Return the [X, Y] coordinate for the center point of the cell that contains the specified text.  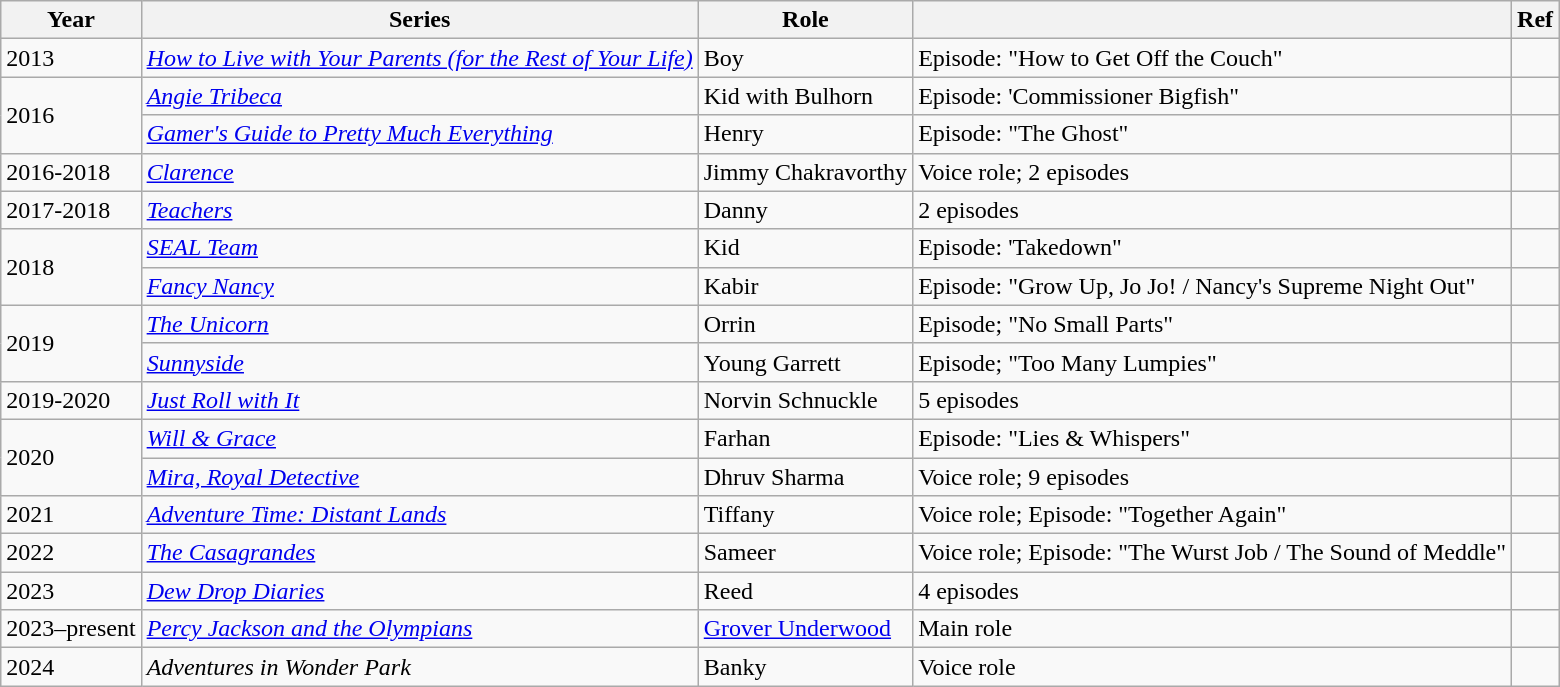
Adventure Time: Distant Lands [420, 515]
Farhan [805, 438]
2020 [71, 457]
Teachers [420, 210]
5 episodes [1212, 400]
Fancy Nancy [420, 286]
Year [71, 20]
Voice role; 9 episodes [1212, 477]
Episode: "Lies & Whispers" [1212, 438]
Voice role [1212, 667]
How to Live with Your Parents (for the Rest of Your Life) [420, 58]
2019-2020 [71, 400]
Kabir [805, 286]
2016-2018 [71, 172]
Angie Tribeca [420, 96]
2013 [71, 58]
Ref [1536, 20]
Just Roll with It [420, 400]
Orrin [805, 324]
Boy [805, 58]
2022 [71, 553]
Kid with Bulhorn [805, 96]
Voice role; Episode: "Together Again" [1212, 515]
Sunnyside [420, 362]
Jimmy Chakravorthy [805, 172]
Banky [805, 667]
Main role [1212, 629]
Norvin Schnuckle [805, 400]
4 episodes [1212, 591]
Voice role; 2 episodes [1212, 172]
Danny [805, 210]
Episode: "The Ghost" [1212, 134]
2024 [71, 667]
2023 [71, 591]
Episode: "How to Get Off the Couch" [1212, 58]
2021 [71, 515]
Percy Jackson and the Olympians [420, 629]
2018 [71, 267]
Clarence [420, 172]
Kid [805, 248]
Sameer [805, 553]
Tiffany [805, 515]
Episode: 'Takedown" [1212, 248]
Adventures in Wonder Park [420, 667]
Series [420, 20]
Voice role; Episode: "The Wurst Job / The Sound of Meddle" [1212, 553]
2016 [71, 115]
SEAL Team [420, 248]
The Unicorn [420, 324]
Dhruv Sharma [805, 477]
Dew Drop Diaries [420, 591]
The Casagrandes [420, 553]
Young Garrett [805, 362]
2 episodes [1212, 210]
Will & Grace [420, 438]
Episode; "Too Many Lumpies" [1212, 362]
Episode; "No Small Parts" [1212, 324]
2017-2018 [71, 210]
2019 [71, 343]
Henry [805, 134]
Gamer's Guide to Pretty Much Everything [420, 134]
Reed [805, 591]
2023–present [71, 629]
Episode: "Grow Up, Jo Jo! / Nancy's Supreme Night Out" [1212, 286]
Role [805, 20]
Mira, Royal Detective [420, 477]
Episode: 'Commissioner Bigfish" [1212, 96]
Grover Underwood [805, 629]
